Detect which cell encompasses the target text, then output its (X, Y) center coordinate. 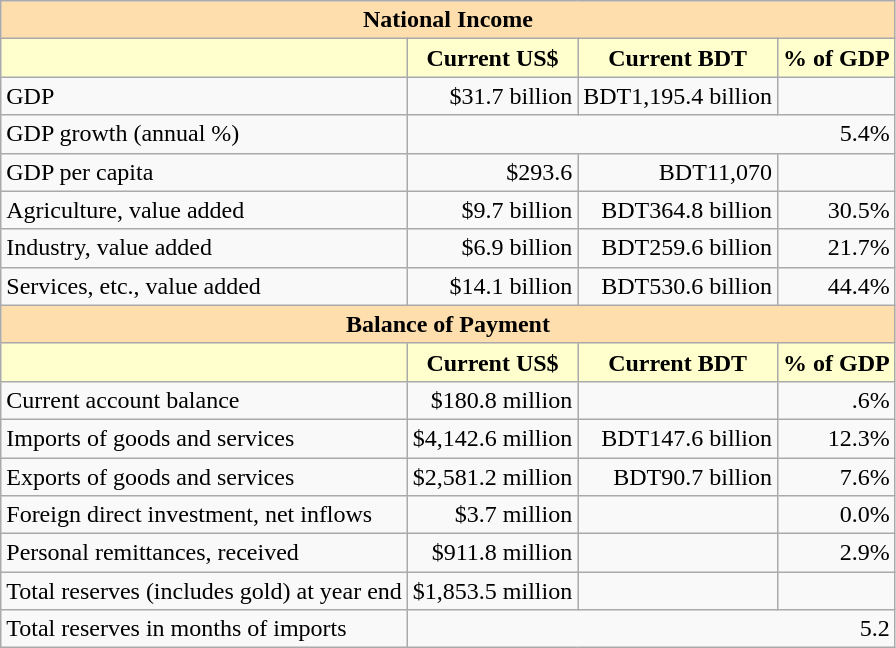
BDT530.6 billion (678, 286)
5.4% (651, 134)
Personal remittances, received (204, 553)
$293.6 (492, 172)
$911.8 million (492, 553)
GDP (204, 96)
Imports of goods and services (204, 438)
$4,142.6 million (492, 438)
BDT259.6 billion (678, 248)
Industry, value added (204, 248)
GDP per capita (204, 172)
Exports of goods and services (204, 477)
12.3% (836, 438)
GDP growth (annual %) (204, 134)
Foreign direct investment, net inflows (204, 515)
$1,853.5 million (492, 591)
BDT147.6 billion (678, 438)
$14.1 billion (492, 286)
Services, etc., value added (204, 286)
Total reserves in months of imports (204, 629)
21.7% (836, 248)
.6% (836, 400)
BDT1,195.4 billion (678, 96)
30.5% (836, 210)
$31.7 billion (492, 96)
Current account balance (204, 400)
BDT90.7 billion (678, 477)
$6.9 billion (492, 248)
44.4% (836, 286)
$9.7 billion (492, 210)
National Income (448, 20)
2.9% (836, 553)
BDT364.8 billion (678, 210)
Total reserves (includes gold) at year end (204, 591)
Agriculture, value added (204, 210)
$2,581.2 million (492, 477)
$3.7 million (492, 515)
5.2 (651, 629)
0.0% (836, 515)
$180.8 million (492, 400)
7.6% (836, 477)
Balance of Payment (448, 324)
BDT11,070 (678, 172)
